Detect which cell encompasses the target text, then output its (X, Y) center coordinate. 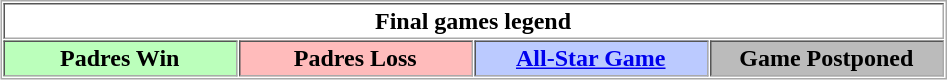
All-Star Game (591, 58)
Game Postponed (826, 58)
Final games legend (473, 21)
Padres Loss (355, 58)
Padres Win (120, 58)
